Capture the cell that displays the provided text and extract its [X, Y] central coordinate. 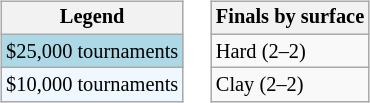
Legend [92, 18]
Clay (2–2) [290, 85]
$10,000 tournaments [92, 85]
Hard (2–2) [290, 51]
Finals by surface [290, 18]
$25,000 tournaments [92, 51]
